Detect which cell encompasses the target text, then output its (X, Y) center coordinate. 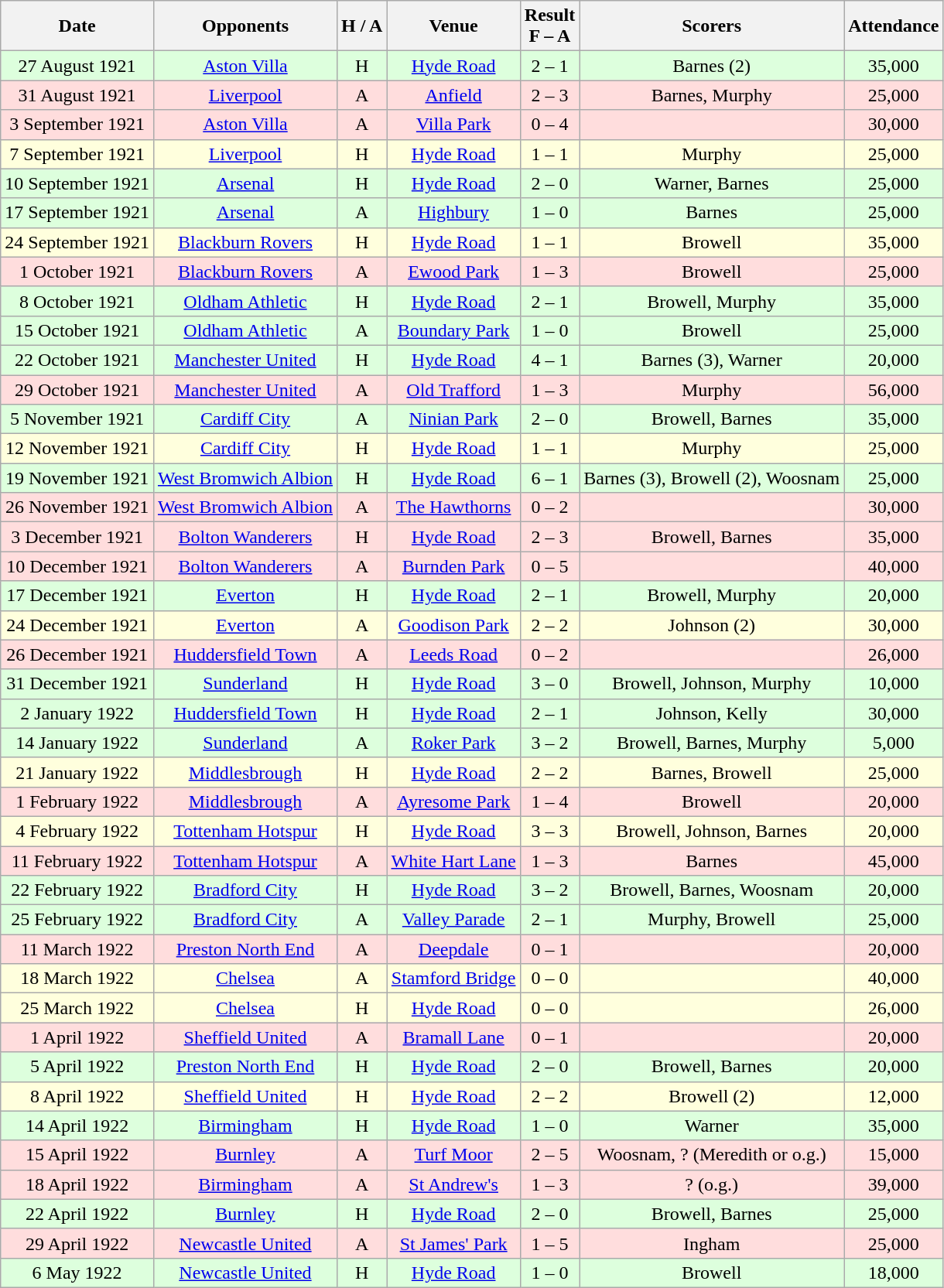
25 February 1922 (77, 920)
6 May 1922 (77, 1273)
15 April 1922 (77, 1155)
Bramall Lane (453, 1037)
Ewood Park (453, 272)
22 April 1922 (77, 1214)
10 September 1921 (77, 183)
Johnson (2) (712, 625)
17 September 1921 (77, 213)
Leeds Road (453, 654)
Browell, Johnson, Barnes (712, 831)
10 December 1921 (77, 566)
31 December 1921 (77, 684)
Date (77, 26)
14 April 1922 (77, 1126)
29 April 1922 (77, 1243)
18 April 1922 (77, 1184)
1 February 1922 (77, 801)
19 November 1921 (77, 478)
3 – 3 (549, 831)
Roker Park (453, 743)
Attendance (894, 26)
Ninian Park (453, 419)
Browell, Johnson, Murphy (712, 684)
15 October 1921 (77, 330)
Ingham (712, 1243)
? (o.g.) (712, 1184)
14 January 1922 (77, 743)
4 February 1922 (77, 831)
11 February 1922 (77, 861)
2 January 1922 (77, 713)
Boundary Park (453, 330)
H / A (362, 26)
Warner (712, 1126)
Woosnam, ? (Meredith or o.g.) (712, 1155)
7 September 1921 (77, 154)
12,000 (894, 1096)
ResultF – A (549, 26)
45,000 (894, 861)
Scorers (712, 26)
The Hawthorns (453, 507)
3 December 1921 (77, 537)
26 November 1921 (77, 507)
31 August 1921 (77, 95)
Deepdale (453, 949)
1 April 1922 (77, 1037)
3 – 0 (549, 684)
Highbury (453, 213)
Browell (2) (712, 1096)
Barnes (3), Warner (712, 360)
1 – 5 (549, 1243)
Barnes, Browell (712, 772)
Goodison Park (453, 625)
Ayresome Park (453, 801)
Anfield (453, 95)
15,000 (894, 1155)
1 – 4 (549, 801)
0 – 4 (549, 125)
Stamford Bridge (453, 979)
4 – 1 (549, 360)
18 March 1922 (77, 979)
39,000 (894, 1184)
Valley Parade (453, 920)
Villa Park (453, 125)
11 March 1922 (77, 949)
8 October 1921 (77, 301)
St Andrew's (453, 1184)
26 December 1921 (77, 654)
Opponents (245, 26)
5 November 1921 (77, 419)
Johnson, Kelly (712, 713)
2 – 5 (549, 1155)
17 December 1921 (77, 596)
St James' Park (453, 1243)
0 – 5 (549, 566)
10,000 (894, 684)
24 December 1921 (77, 625)
3 September 1921 (77, 125)
Barnes, Murphy (712, 95)
18,000 (894, 1273)
8 April 1922 (77, 1096)
Warner, Barnes (712, 183)
Turf Moor (453, 1155)
Old Trafford (453, 389)
Venue (453, 26)
1 October 1921 (77, 272)
5 April 1922 (77, 1067)
Browell, Barnes, Woosnam (712, 890)
22 February 1922 (77, 890)
Burnden Park (453, 566)
5,000 (894, 743)
24 September 1921 (77, 242)
25 March 1922 (77, 1008)
29 October 1921 (77, 389)
White Hart Lane (453, 861)
56,000 (894, 389)
12 November 1921 (77, 449)
27 August 1921 (77, 66)
Barnes (3), Browell (2), Woosnam (712, 478)
21 January 1922 (77, 772)
Barnes (2) (712, 66)
Browell, Barnes, Murphy (712, 743)
Murphy, Browell (712, 920)
22 October 1921 (77, 360)
6 – 1 (549, 478)
